Detect which cell encompasses the target text, then output its (X, Y) center coordinate. 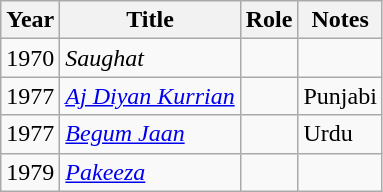
1979 (30, 172)
Aj Diyan Kurrian (150, 96)
Title (150, 20)
Year (30, 20)
Notes (340, 20)
Urdu (340, 134)
Role (269, 20)
Saughat (150, 58)
Pakeeza (150, 172)
Punjabi (340, 96)
Begum Jaan (150, 134)
1970 (30, 58)
